Provide the (X, Y) coordinate of the cell's center where the given text is located.  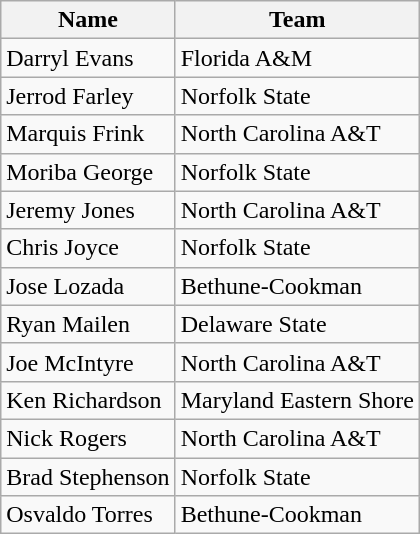
Jeremy Jones (88, 210)
Maryland Eastern Shore (297, 400)
Nick Rogers (88, 438)
Florida A&M (297, 58)
Delaware State (297, 324)
Jerrod Farley (88, 96)
Osvaldo Torres (88, 515)
Darryl Evans (88, 58)
Brad Stephenson (88, 477)
Ryan Mailen (88, 324)
Moriba George (88, 172)
Name (88, 20)
Chris Joyce (88, 248)
Joe McIntyre (88, 362)
Ken Richardson (88, 400)
Jose Lozada (88, 286)
Team (297, 20)
Marquis Frink (88, 134)
